Detect which cell encompasses the target text, then output its (x, y) center coordinate. 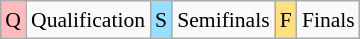
Semifinals (223, 20)
S (161, 20)
Q (13, 20)
F (286, 20)
Finals (328, 20)
Qualification (88, 20)
